Locate the cell with the specified text and output its [x, y] center coordinate. 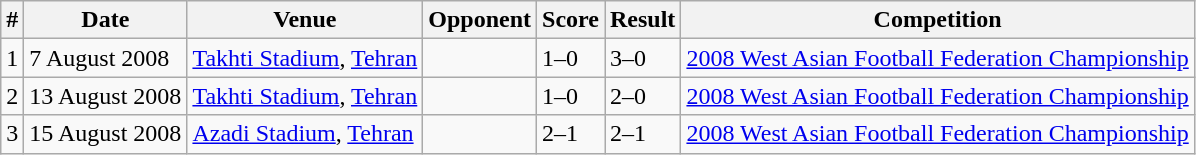
2–0 [642, 96]
2 [12, 96]
Opponent [480, 20]
Venue [305, 20]
3 [12, 134]
7 August 2008 [106, 58]
1 [12, 58]
Date [106, 20]
15 August 2008 [106, 134]
Score [571, 20]
Result [642, 20]
13 August 2008 [106, 96]
Competition [938, 20]
3–0 [642, 58]
# [12, 20]
Azadi Stadium, Tehran [305, 134]
